Locate the cell with the specified text and output its (x, y) center coordinate. 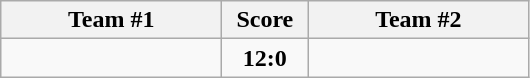
Team #2 (418, 20)
Score (265, 20)
Team #1 (112, 20)
12:0 (265, 58)
